Identify which cell holds the provided text, then report its [x, y] central coordinate. 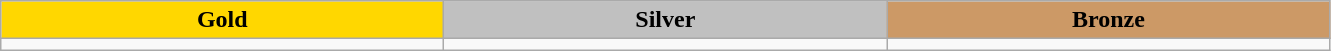
Bronze [1108, 20]
Silver [666, 20]
Gold [222, 20]
